From the cell containing the given text, extract its center point as [x, y] coordinate. 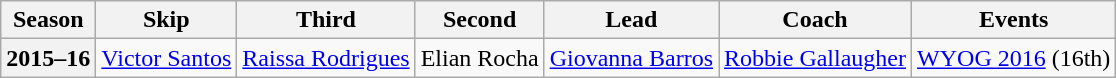
Lead [631, 20]
2015–16 [48, 58]
Events [1014, 20]
Giovanna Barros [631, 58]
Victor Santos [166, 58]
Skip [166, 20]
WYOG 2016 (16th) [1014, 58]
Second [480, 20]
Season [48, 20]
Elian Rocha [480, 58]
Raissa Rodrigues [326, 58]
Coach [816, 20]
Third [326, 20]
Robbie Gallaugher [816, 58]
